Return (x, y) of the center of cell containing provided text 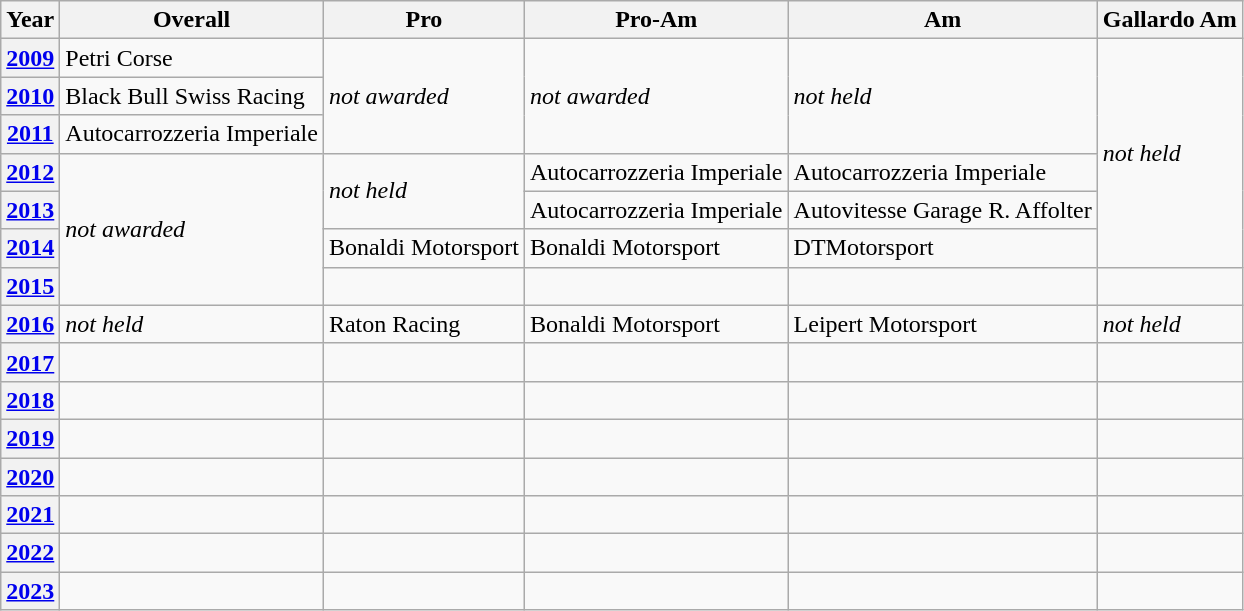
2009 (30, 58)
2015 (30, 286)
Pro (424, 20)
Am (942, 20)
2010 (30, 96)
2023 (30, 591)
DTMotorsport (942, 248)
2012 (30, 172)
Year (30, 20)
2022 (30, 553)
2014 (30, 248)
2020 (30, 477)
2016 (30, 324)
Autovitesse Garage R. Affolter (942, 210)
2017 (30, 362)
Raton Racing (424, 324)
2013 (30, 210)
Black Bull Swiss Racing (192, 96)
2019 (30, 438)
Gallardo Am (1170, 20)
Petri Corse (192, 58)
2018 (30, 400)
Pro-Am (656, 20)
2021 (30, 515)
Overall (192, 20)
Leipert Motorsport (942, 324)
2011 (30, 134)
